Detect which cell encompasses the target text, then output its (x, y) center coordinate. 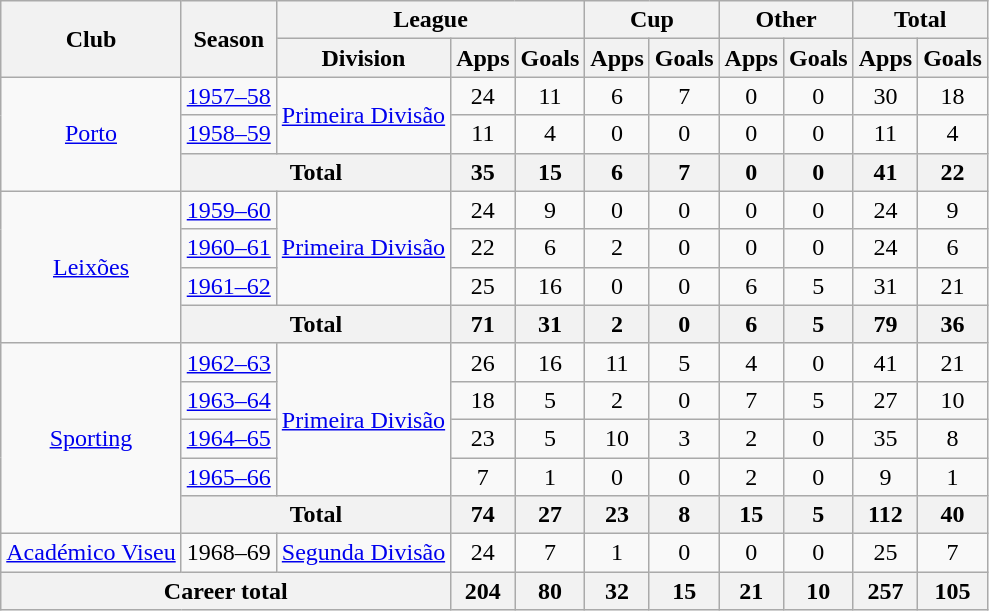
36 (953, 324)
40 (953, 515)
1959–60 (228, 210)
1964–65 (228, 438)
26 (483, 362)
74 (483, 515)
79 (885, 324)
1965–66 (228, 477)
1962–63 (228, 362)
32 (617, 591)
71 (483, 324)
Career total (226, 591)
Porto (91, 134)
1960–61 (228, 248)
257 (885, 591)
1963–64 (228, 400)
3 (684, 438)
1958–59 (228, 134)
Division (363, 58)
Other (786, 20)
Season (228, 39)
Leixões (91, 267)
1968–69 (228, 553)
League (430, 20)
Sporting (91, 438)
Club (91, 39)
Cup (652, 20)
204 (483, 591)
105 (953, 591)
Académico Viseu (91, 553)
80 (550, 591)
Segunda Divisão (363, 553)
1957–58 (228, 96)
112 (885, 515)
1961–62 (228, 286)
30 (885, 96)
